Output the [x, y] coordinate of the center of the cell containing the given text.  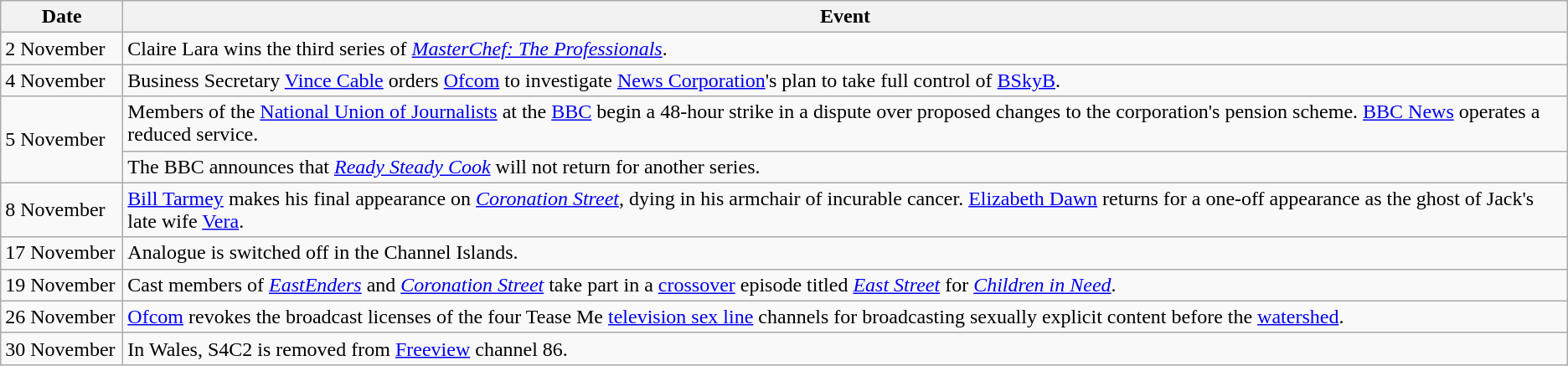
5 November [62, 139]
30 November [62, 348]
Business Secretary Vince Cable orders Ofcom to investigate News Corporation's plan to take full control of BSkyB. [845, 80]
The BBC announces that Ready Steady Cook will not return for another series. [845, 167]
In Wales, S4C2 is removed from Freeview channel 86. [845, 348]
8 November [62, 209]
Event [845, 17]
17 November [62, 253]
Cast members of EastEnders and Coronation Street take part in a crossover episode titled East Street for Children in Need. [845, 285]
4 November [62, 80]
19 November [62, 285]
2 November [62, 49]
26 November [62, 317]
Claire Lara wins the third series of MasterChef: The Professionals. [845, 49]
Analogue is switched off in the Channel Islands. [845, 253]
Date [62, 17]
